Pinpoint the cell where the given text exists, returning its (x, y) midpoint coordinate. 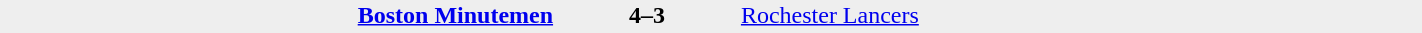
Rochester Lancers (910, 15)
Boston Minutemen (384, 15)
4–3 (648, 15)
